Determine the (x, y) coordinate at the center of the cell enclosing the given text.  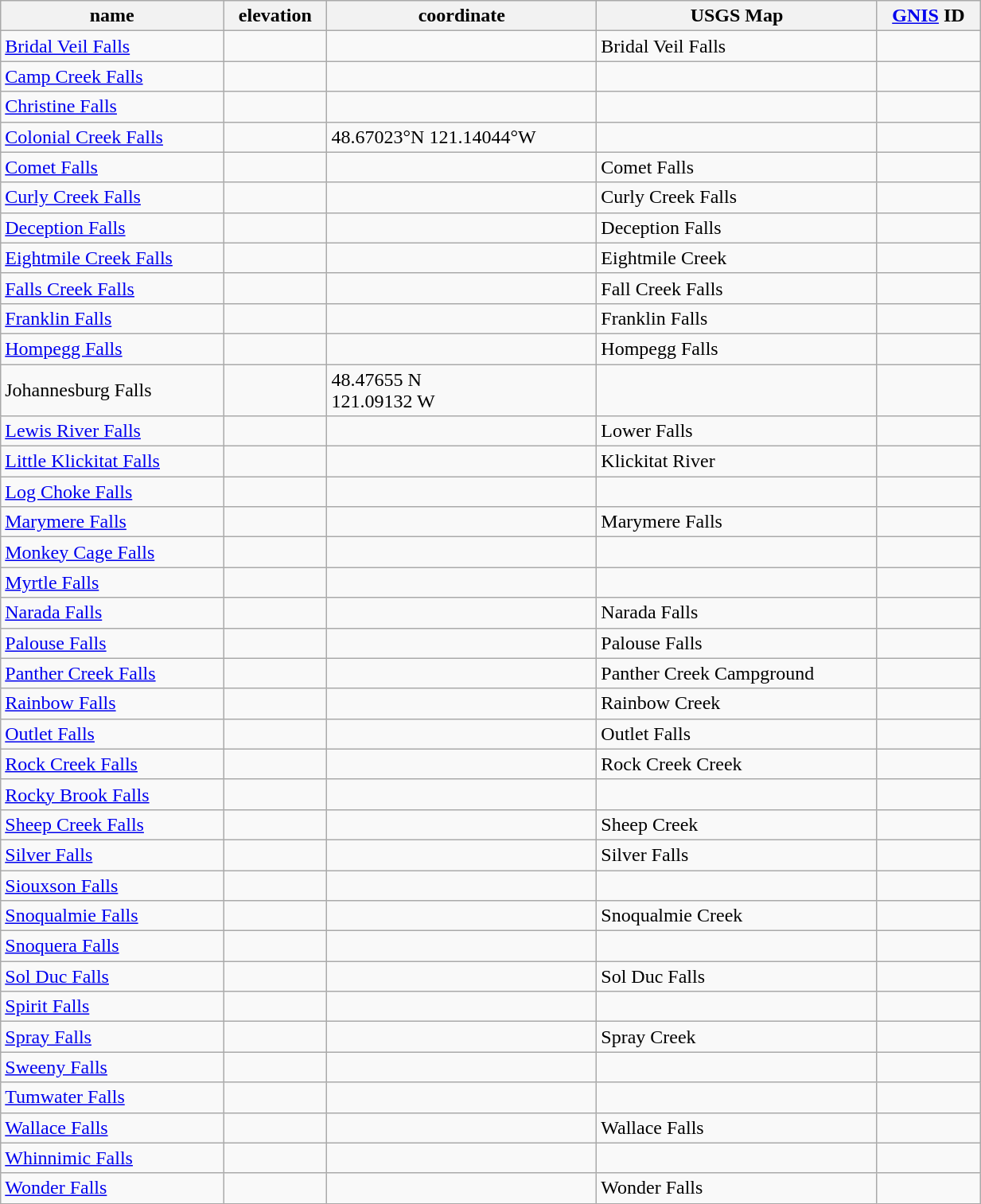
Snoquera Falls (112, 946)
GNIS ID (928, 16)
Sheep Creek Falls (112, 824)
Lower Falls (737, 431)
Little Klickitat Falls (112, 462)
Falls Creek Falls (112, 288)
Rock Creek Falls (112, 764)
Myrtle Falls (112, 583)
Tumwater Falls (112, 1097)
Spray Falls (112, 1037)
Panther Creek Campground (737, 673)
name (112, 16)
Rocky Brook Falls (112, 794)
Sheep Creek (737, 824)
elevation (275, 16)
Siouxson Falls (112, 886)
Klickitat River (737, 462)
Snoqualmie Falls (112, 916)
Johannesburg Falls (112, 390)
USGS Map (737, 16)
Eightmile Creek (737, 258)
Camp Creek Falls (112, 76)
Whinnimic Falls (112, 1158)
Spray Creek (737, 1037)
Eightmile Creek Falls (112, 258)
Rainbow Creek (737, 703)
Log Choke Falls (112, 492)
Snoqualmie Creek (737, 916)
Fall Creek Falls (737, 288)
Monkey Cage Falls (112, 552)
Rainbow Falls (112, 703)
Christine Falls (112, 107)
48.67023°N 121.14044°W (461, 137)
Lewis River Falls (112, 431)
Panther Creek Falls (112, 673)
Sweeny Falls (112, 1067)
48.47655 N121.09132 W (461, 390)
coordinate (461, 16)
Spirit Falls (112, 1007)
Colonial Creek Falls (112, 137)
Rock Creek Creek (737, 764)
